Capture the cell that displays the provided text and extract its [x, y] central coordinate. 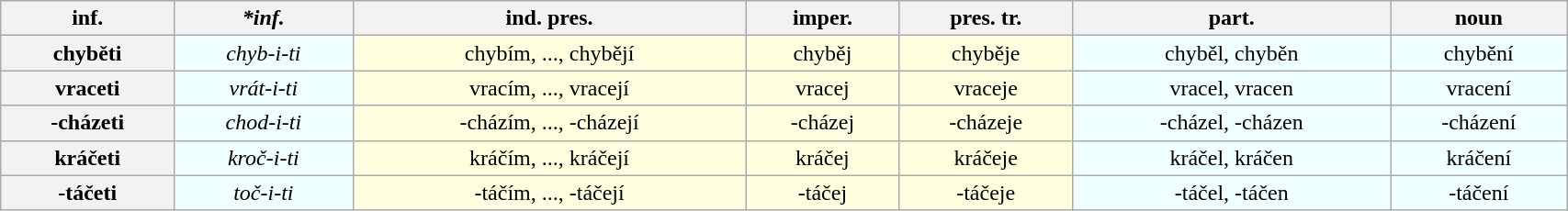
chyběti [88, 53]
noun [1479, 18]
vracel, vracen [1232, 88]
vracení [1479, 88]
-táčím, ..., -táčejí [549, 193]
kroč-i-ti [264, 158]
chyb-i-ti [264, 53]
-cházej [823, 123]
vracej [823, 88]
part. [1232, 18]
vracím, ..., vracejí [549, 88]
inf. [88, 18]
kráčení [1479, 158]
pres. tr. [987, 18]
toč-i-ti [264, 193]
chyběje [987, 53]
chod-i-ti [264, 123]
vraceje [987, 88]
kráčel, kráčen [1232, 158]
-táčeti [88, 193]
chyběj [823, 53]
kráčej [823, 158]
imper. [823, 18]
-cházel, -cházen [1232, 123]
kráčím, ..., kráčejí [549, 158]
-cházeti [88, 123]
-cházení [1479, 123]
chybím, ..., chybějí [549, 53]
-táčej [823, 193]
vraceti [88, 88]
-cházím, ..., -cházejí [549, 123]
kráčeje [987, 158]
kráčeti [88, 158]
-táčení [1479, 193]
-cházeje [987, 123]
ind. pres. [549, 18]
chyběl, chyběn [1232, 53]
-táčeje [987, 193]
vrát-i-ti [264, 88]
-táčel, -táčen [1232, 193]
chybění [1479, 53]
*inf. [264, 18]
